Search for the cell housing the specified text and yield its [x, y] center coordinate. 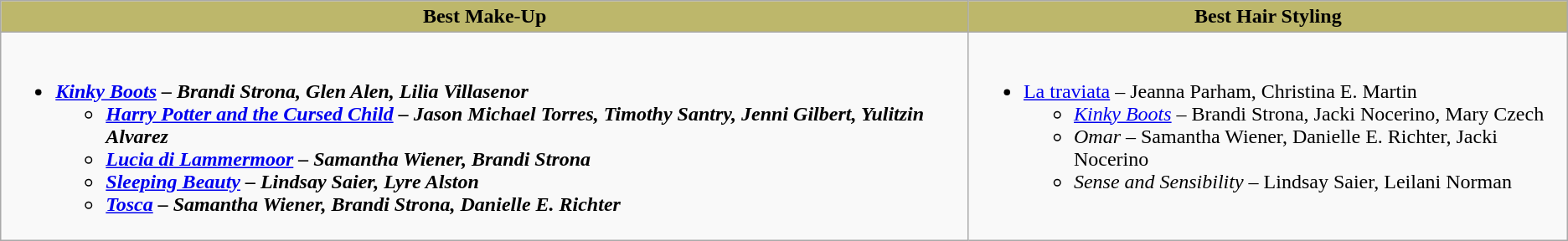
Best Hair Styling [1268, 17]
Best Make-Up [485, 17]
